Extract the [x, y] coordinate from the center of the cell holding the provided text.  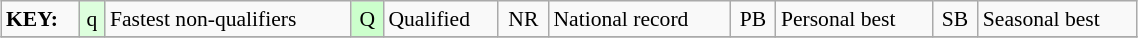
Seasonal best [1058, 19]
NR [523, 19]
Q [367, 19]
q [92, 19]
National record [639, 19]
PB [753, 19]
SB [955, 19]
Qualified [440, 19]
Personal best [854, 19]
Fastest non-qualifiers [228, 19]
KEY: [40, 19]
